Pinpoint the cell where the given text exists, returning its [X, Y] midpoint coordinate. 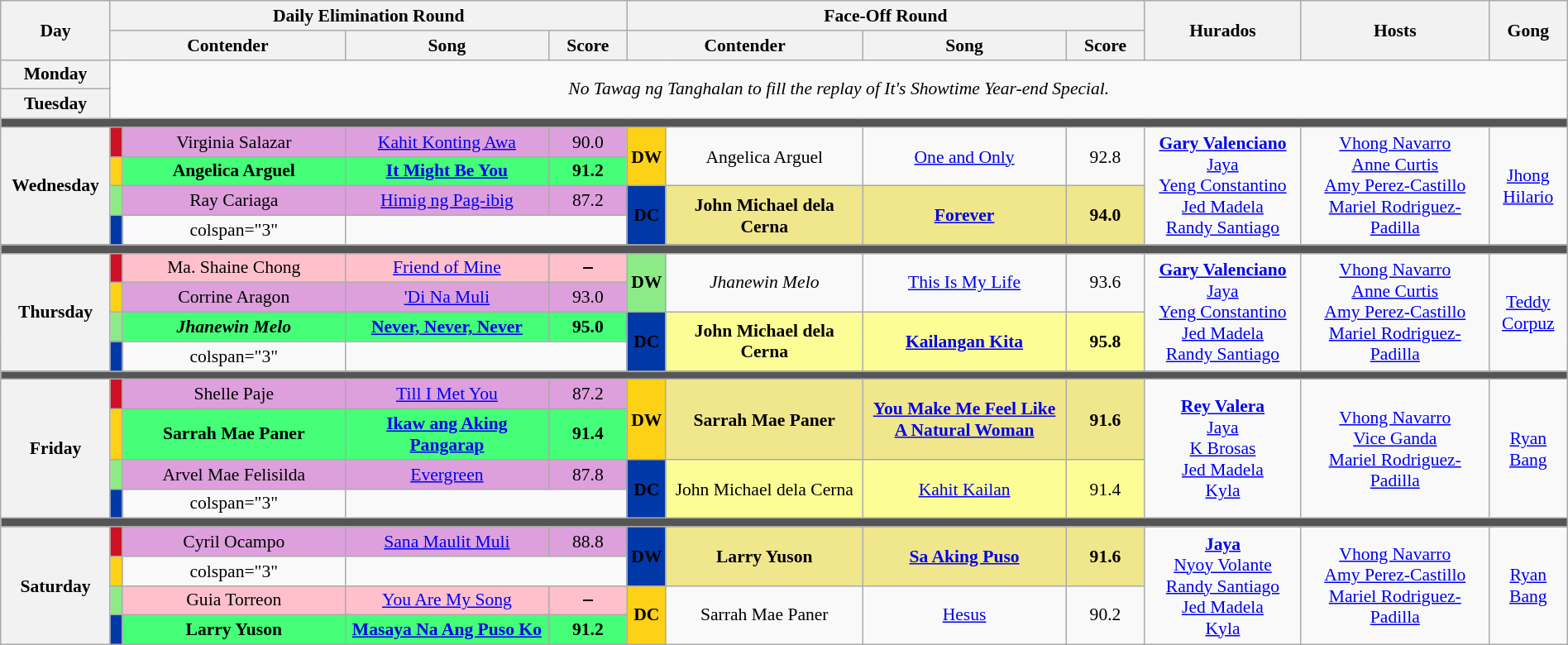
Wednesday [56, 186]
JayaNyoy VolanteRandy SantiagoJed MadelaKyla [1222, 585]
93.0 [587, 298]
This Is My Life [964, 283]
90.2 [1105, 615]
Kailangan Kita [964, 342]
87.8 [587, 475]
You Are My Song [447, 600]
Kahit Konting Awa [447, 142]
Shelle Paje [233, 394]
Kahit Kailan [964, 490]
Daily Elimination Round [369, 16]
Arvel Mae Felisilda [233, 475]
Saturday [56, 585]
Ikaw ang Aking Pangarap [447, 435]
Evergreen [447, 475]
Forever [964, 215]
Thursday [56, 312]
Friday [56, 449]
You Make Me Feel Like A Natural Woman [964, 420]
Tuesday [56, 104]
Virginia Salazar [233, 142]
Himig ng Pag-ibig [447, 201]
'Di Na Muli [447, 298]
Day [56, 30]
Friend of Mine [447, 268]
90.0 [587, 142]
95.8 [1105, 342]
No Tawag ng Tanghalan to fill the replay of It's Showtime Year-end Special. [839, 89]
Gong [1528, 30]
Guia Torreon [233, 600]
92.8 [1105, 157]
Face-Off Round [886, 16]
94.0 [1105, 215]
Hosts [1394, 30]
95.0 [587, 327]
Monday [56, 74]
Till I Met You [447, 394]
Vhong NavarroVice GandaMariel Rodriguez-Padilla [1394, 449]
Hesus [964, 615]
Hurados [1222, 30]
93.6 [1105, 283]
Masaya Na Ang Puso Ko [447, 630]
Never, Never, Never [447, 327]
Corrine Aragon [233, 298]
Sa Aking Puso [964, 556]
One and Only [964, 157]
Rey ValeraJayaK BrosasJed MadelaKyla [1222, 449]
Cyril Ocampo [233, 542]
Ray Cariaga [233, 201]
Vhong NavarroAmy Perez-CastilloMariel Rodriguez-Padilla [1394, 585]
Teddy Corpuz [1528, 312]
It Might Be You [447, 171]
Ma. Shaine Chong [233, 268]
Jhong Hilario [1528, 186]
Sana Maulit Muli [447, 542]
88.8 [587, 542]
